Capture the cell that displays the provided text and extract its (X, Y) central coordinate. 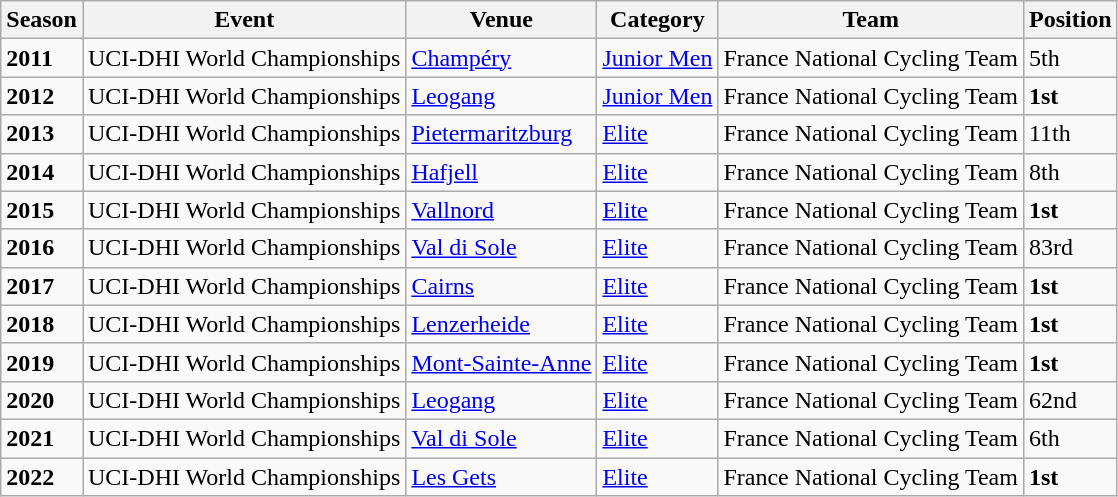
Event (244, 20)
2018 (42, 324)
62nd (1070, 400)
Mont-Sainte-Anne (502, 362)
Category (658, 20)
Cairns (502, 286)
2016 (42, 248)
2021 (42, 438)
83rd (1070, 248)
2014 (42, 172)
Les Gets (502, 477)
Champéry (502, 58)
2012 (42, 96)
2017 (42, 286)
11th (1070, 134)
Team (871, 20)
Season (42, 20)
2020 (42, 400)
2022 (42, 477)
2015 (42, 210)
2019 (42, 362)
Position (1070, 20)
8th (1070, 172)
5th (1070, 58)
2011 (42, 58)
Vallnord (502, 210)
Hafjell (502, 172)
Lenzerheide (502, 324)
2013 (42, 134)
6th (1070, 438)
Pietermaritzburg (502, 134)
Venue (502, 20)
